Locate the cell with the specified text and output its [x, y] center coordinate. 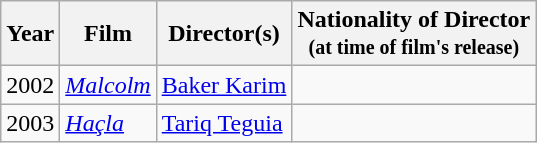
Year [30, 34]
Malcolm [108, 85]
Nationality of Director(at time of film's release) [414, 34]
Film [108, 34]
2002 [30, 85]
Tariq Teguia [224, 123]
2003 [30, 123]
Haçla [108, 123]
Director(s) [224, 34]
Baker Karim [224, 85]
